Extract the (X, Y) coordinate from the center of the cell holding the provided text.  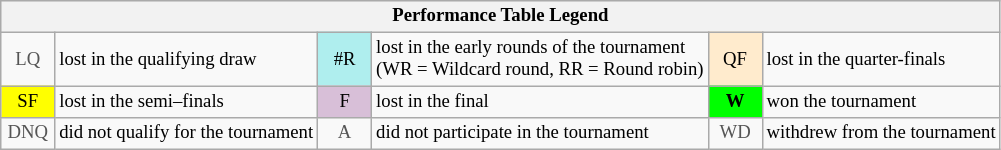
W (735, 102)
#R (345, 60)
WD (735, 134)
F (345, 102)
SF (28, 102)
won the tournament (881, 102)
did not qualify for the tournament (186, 134)
withdrew from the tournament (881, 134)
lost in the qualifying draw (186, 60)
lost in the final (540, 102)
Performance Table Legend (500, 16)
A (345, 134)
QF (735, 60)
LQ (28, 60)
lost in the semi–finals (186, 102)
lost in the quarter-finals (881, 60)
did not participate in the tournament (540, 134)
DNQ (28, 134)
lost in the early rounds of the tournament(WR = Wildcard round, RR = Round robin) (540, 60)
